Locate the cell with the specified text and output its [x, y] center coordinate. 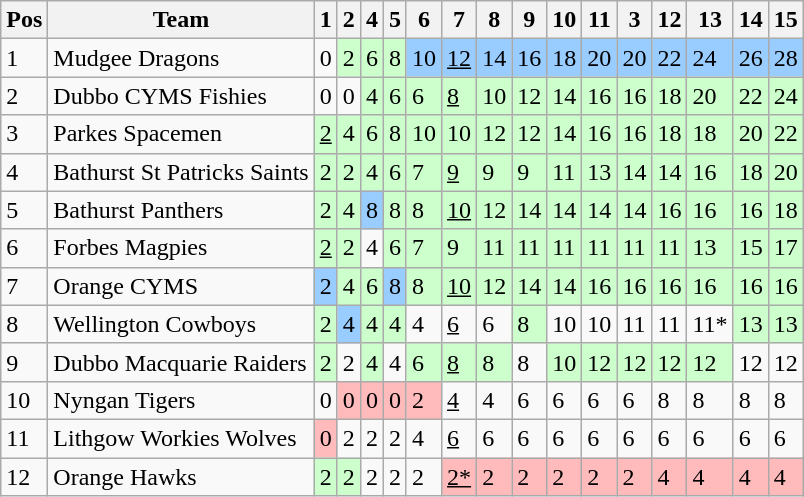
Orange CYMS [181, 286]
Lithgow Workies Wolves [181, 438]
Pos [24, 20]
Nyngan Tigers [181, 400]
Wellington Cowboys [181, 324]
Dubbo CYMS Fishies [181, 96]
Bathurst St Patricks Saints [181, 172]
Orange Hawks [181, 477]
2* [460, 477]
Parkes Spacemen [181, 134]
Dubbo Macquarie Raiders [181, 362]
Mudgee Dragons [181, 58]
Team [181, 20]
Bathurst Panthers [181, 210]
28 [786, 58]
Forbes Magpies [181, 248]
17 [786, 248]
11* [710, 324]
26 [750, 58]
